Determine the [x, y] coordinate at the center of the cell enclosing the given text.  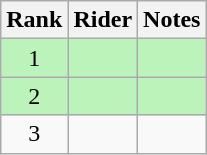
1 [34, 58]
2 [34, 96]
Rider [103, 20]
Rank [34, 20]
3 [34, 134]
Notes [172, 20]
